Return [X, Y] of the center of cell containing provided text 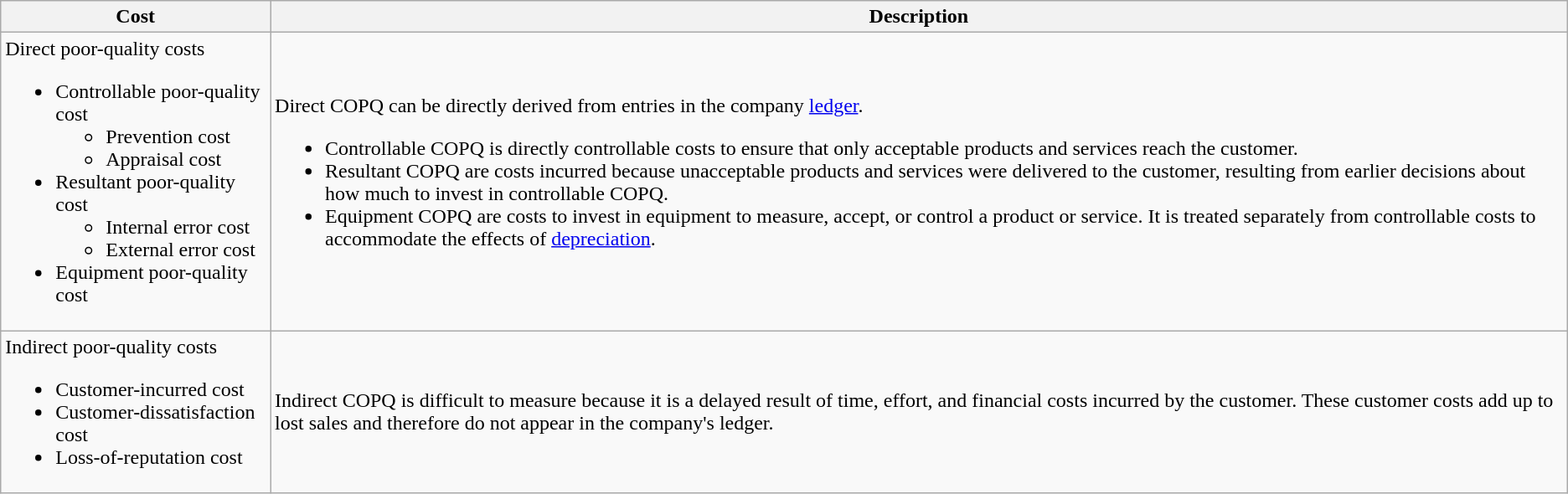
Cost [136, 17]
Description [920, 17]
Indirect poor-quality costsCustomer-incurred costCustomer-dissatisfaction costLoss-of-reputation cost [136, 412]
